Provide the [x, y] coordinate of the cell's center where the given text is located.  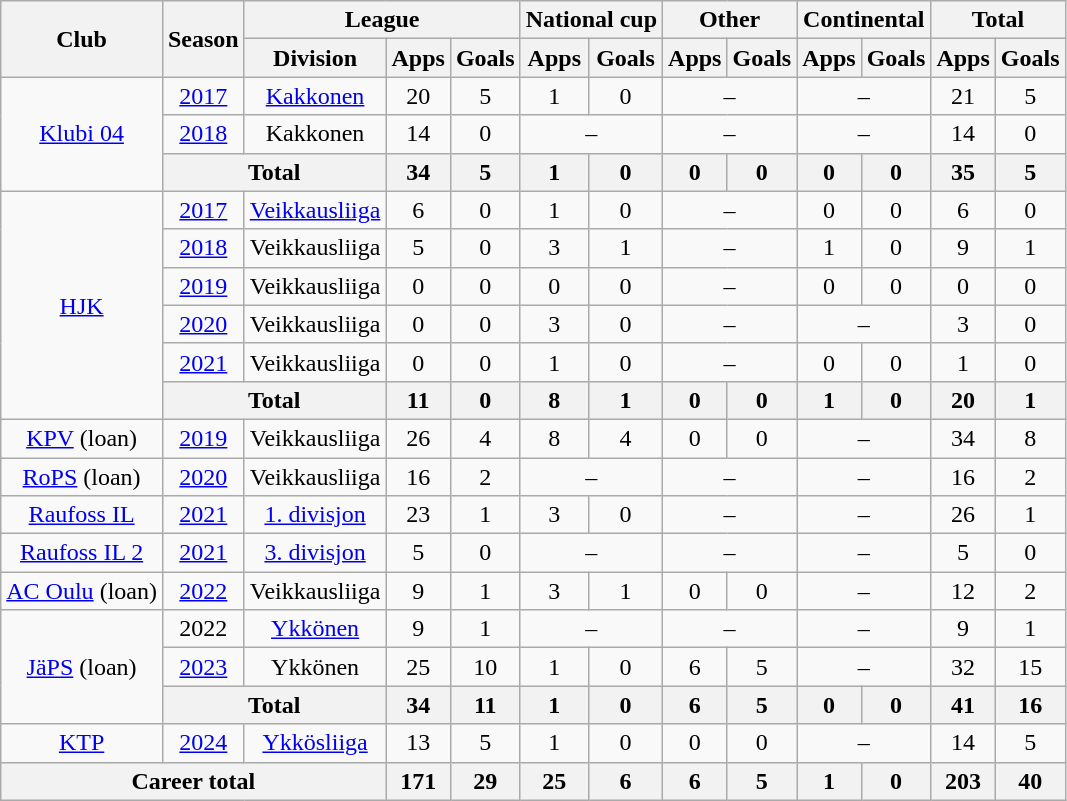
171 [418, 781]
13 [418, 743]
KTP [82, 743]
HJK [82, 305]
Other [730, 20]
KPV (loan) [82, 438]
JäPS (loan) [82, 667]
Raufoss IL 2 [82, 553]
Division [315, 58]
10 [485, 667]
21 [963, 96]
Raufoss IL [82, 515]
National cup [591, 20]
40 [1030, 781]
29 [485, 781]
1. divisjon [315, 515]
League [382, 20]
Season [203, 39]
Ykkösliiga [315, 743]
2023 [203, 667]
Continental [864, 20]
3. divisjon [315, 553]
35 [963, 172]
Klubi 04 [82, 134]
RoPS (loan) [82, 477]
2024 [203, 743]
15 [1030, 667]
41 [963, 705]
AC Oulu (loan) [82, 591]
203 [963, 781]
32 [963, 667]
23 [418, 515]
Club [82, 39]
Career total [194, 781]
12 [963, 591]
